Extract the [X, Y] coordinate from the center of the cell holding the provided text.  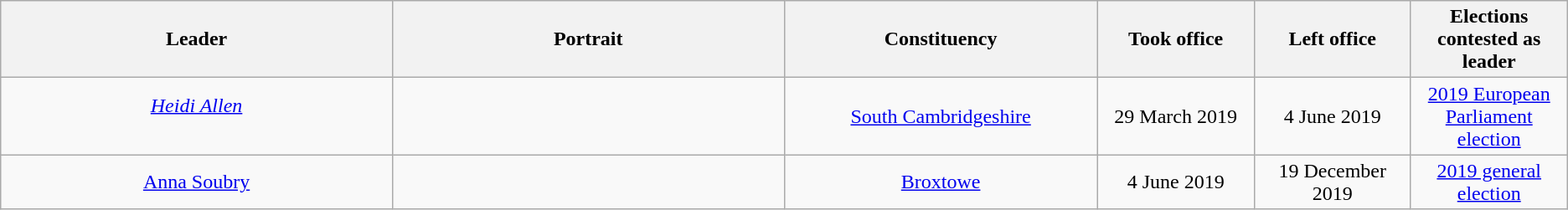
Anna Soubry [197, 182]
Left office [1332, 39]
Leader [197, 39]
Constituency [941, 39]
Broxtowe [941, 182]
29 March 2019 [1176, 116]
2019 general election [1489, 182]
19 December 2019 [1332, 182]
Portrait [588, 39]
Heidi Allen [197, 116]
Took office [1176, 39]
South Cambridgeshire [941, 116]
Elections contested as leader [1489, 39]
2019 European Parliament election [1489, 116]
